Determine the [x, y] coordinate at the center of the cell enclosing the given text.  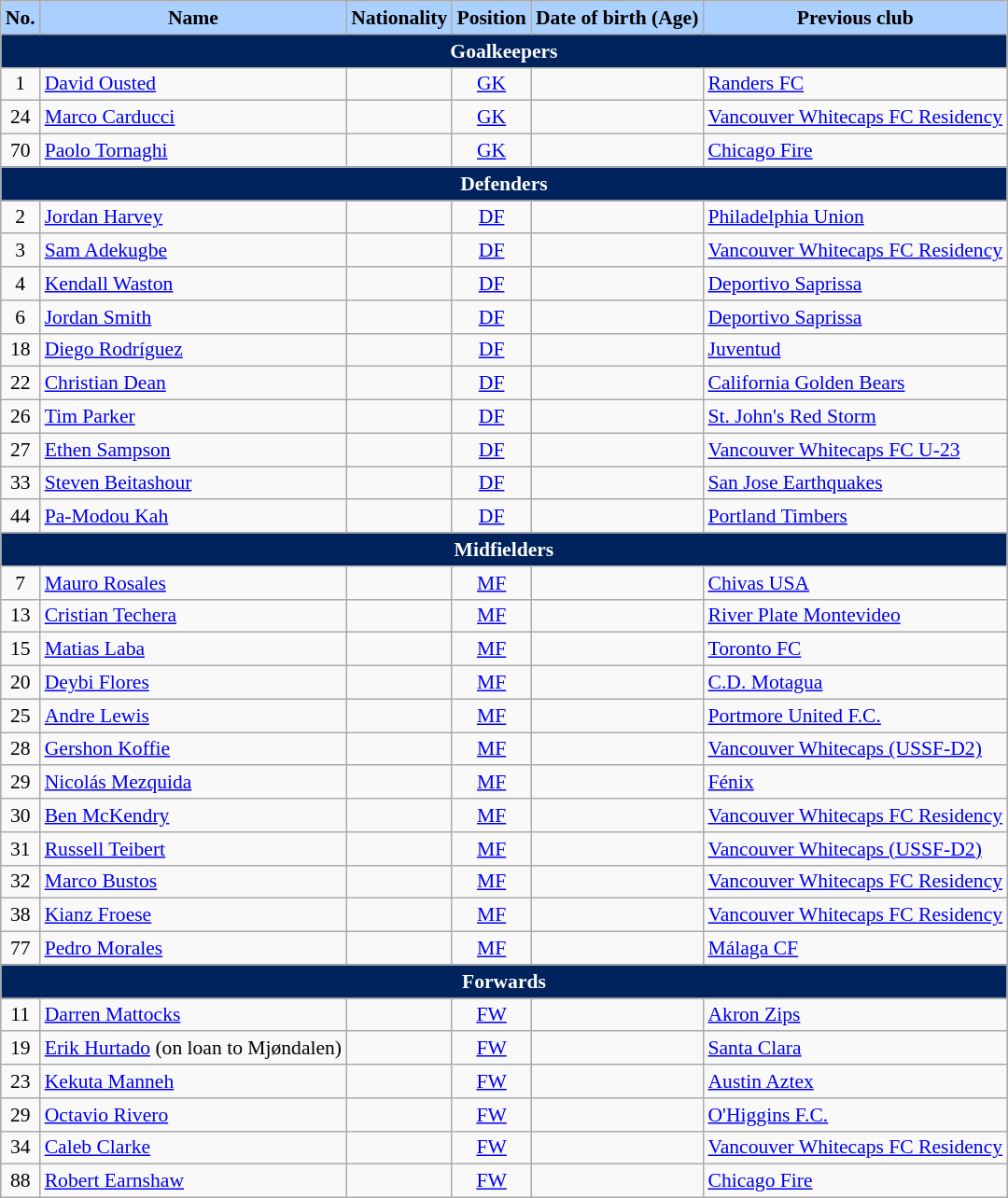
Deybi Flores [193, 683]
23 [21, 1081]
33 [21, 483]
Ethen Sampson [193, 450]
Caleb Clarke [193, 1148]
Octavio Rivero [193, 1115]
26 [21, 417]
38 [21, 915]
11 [21, 1015]
31 [21, 849]
Nationality [399, 18]
32 [21, 882]
Tim Parker [193, 417]
2 [21, 217]
David Ousted [193, 84]
Kekuta Manneh [193, 1081]
Cristian Techera [193, 616]
1 [21, 84]
O'Higgins F.C. [855, 1115]
25 [21, 716]
Málaga CF [855, 949]
Toronto FC [855, 649]
4 [21, 284]
Goalkeepers [504, 51]
27 [21, 450]
3 [21, 251]
77 [21, 949]
Jordan Smith [193, 317]
St. John's Red Storm [855, 417]
Philadelphia Union [855, 217]
Date of birth (Age) [618, 18]
Russell Teibert [193, 849]
34 [21, 1148]
Juventud [855, 350]
24 [21, 118]
California Golden Bears [855, 383]
Christian Dean [193, 383]
70 [21, 151]
Vancouver Whitecaps FC U-23 [855, 450]
Previous club [855, 18]
C.D. Motagua [855, 683]
18 [21, 350]
Matias Laba [193, 649]
Steven Beitashour [193, 483]
Akron Zips [855, 1015]
44 [21, 517]
Mauro Rosales [193, 583]
Marco Bustos [193, 882]
Ben McKendry [193, 815]
Marco Carducci [193, 118]
15 [21, 649]
88 [21, 1181]
Nicolás Mezquida [193, 783]
Kianz Froese [193, 915]
Portland Timbers [855, 517]
Austin Aztex [855, 1081]
Darren Mattocks [193, 1015]
Name [193, 18]
Andre Lewis [193, 716]
Fénix [855, 783]
30 [21, 815]
28 [21, 749]
7 [21, 583]
6 [21, 317]
Santa Clara [855, 1049]
Robert Earnshaw [193, 1181]
Gershon Koffie [193, 749]
Chivas USA [855, 583]
Paolo Tornaghi [193, 151]
Midfielders [504, 550]
Portmore United F.C. [855, 716]
Sam Adekugbe [193, 251]
Pedro Morales [193, 949]
Erik Hurtado (on loan to Mjøndalen) [193, 1049]
Pa-Modou Kah [193, 517]
San Jose Earthquakes [855, 483]
19 [21, 1049]
Jordan Harvey [193, 217]
Position [491, 18]
13 [21, 616]
Kendall Waston [193, 284]
22 [21, 383]
Forwards [504, 982]
No. [21, 18]
Diego Rodríguez [193, 350]
River Plate Montevideo [855, 616]
Defenders [504, 184]
Randers FC [855, 84]
20 [21, 683]
